Search for the cell housing the specified text and yield its (X, Y) center coordinate. 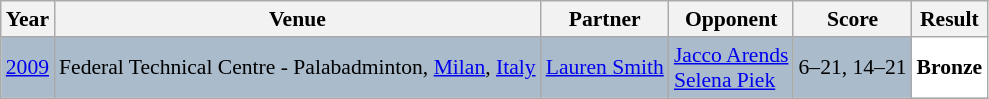
Bronze (950, 68)
Year (28, 19)
Opponent (732, 19)
Score (852, 19)
Federal Technical Centre - Palabadminton, Milan, Italy (298, 68)
2009 (28, 68)
Partner (605, 19)
6–21, 14–21 (852, 68)
Result (950, 19)
Jacco Arends Selena Piek (732, 68)
Lauren Smith (605, 68)
Venue (298, 19)
